Search for the cell housing the specified text and yield its (X, Y) center coordinate. 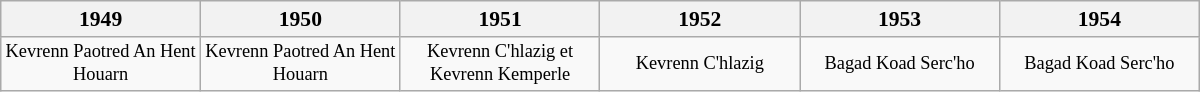
1951 (500, 19)
Kevrenn C'hlazig (700, 64)
1952 (700, 19)
1949 (101, 19)
1954 (1099, 19)
1950 (300, 19)
1953 (900, 19)
Kevrenn C'hlazig et Kevrenn Kemperle (500, 64)
